Return the (x, y) coordinate for the center point of the cell that contains the specified text.  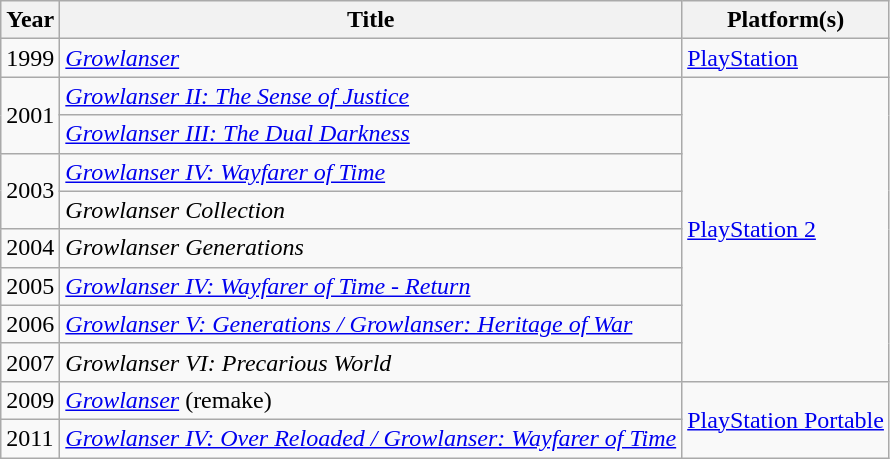
Growlanser Collection (371, 210)
2011 (30, 438)
2005 (30, 286)
Growlanser Generations (371, 248)
Title (371, 20)
2007 (30, 362)
Growlanser VI: Precarious World (371, 362)
Growlanser IV: Over Reloaded / Growlanser: Wayfarer of Time (371, 438)
Growlanser (371, 58)
2004 (30, 248)
Growlanser IV: Wayfarer of Time (371, 172)
Growlanser II: The Sense of Justice (371, 96)
2006 (30, 324)
PlayStation Portable (786, 419)
Growlanser III: The Dual Darkness (371, 134)
2001 (30, 115)
Growlanser IV: Wayfarer of Time - Return (371, 286)
Year (30, 20)
Platform(s) (786, 20)
PlayStation 2 (786, 229)
PlayStation (786, 58)
2003 (30, 191)
Growlanser (remake) (371, 400)
2009 (30, 400)
1999 (30, 58)
Growlanser V: Generations / Growlanser: Heritage of War (371, 324)
